Output the [x, y] coordinate of the center of the cell containing the given text.  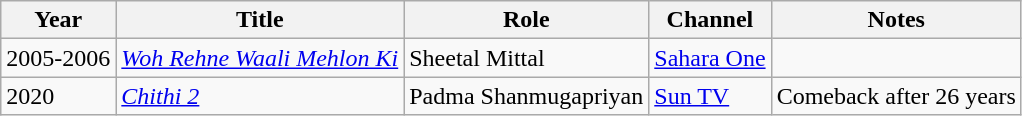
Chithi 2 [260, 96]
Sahara One [710, 58]
Year [58, 20]
Woh Rehne Waali Mehlon Ki [260, 58]
Comeback after 26 years [896, 96]
Channel [710, 20]
Sun TV [710, 96]
Notes [896, 20]
2020 [58, 96]
Padma Shanmugapriyan [526, 96]
Title [260, 20]
Sheetal Mittal [526, 58]
2005-2006 [58, 58]
Role [526, 20]
